Locate the cell with the specified text and output its (x, y) center coordinate. 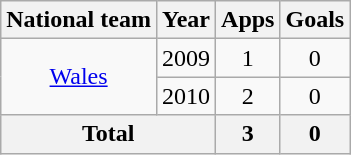
2010 (186, 96)
National team (79, 20)
Goals (315, 20)
2 (248, 96)
Wales (79, 77)
Total (108, 134)
1 (248, 58)
3 (248, 134)
2009 (186, 58)
Year (186, 20)
Apps (248, 20)
